Extract the [X, Y] coordinate from the center of the cell holding the provided text.  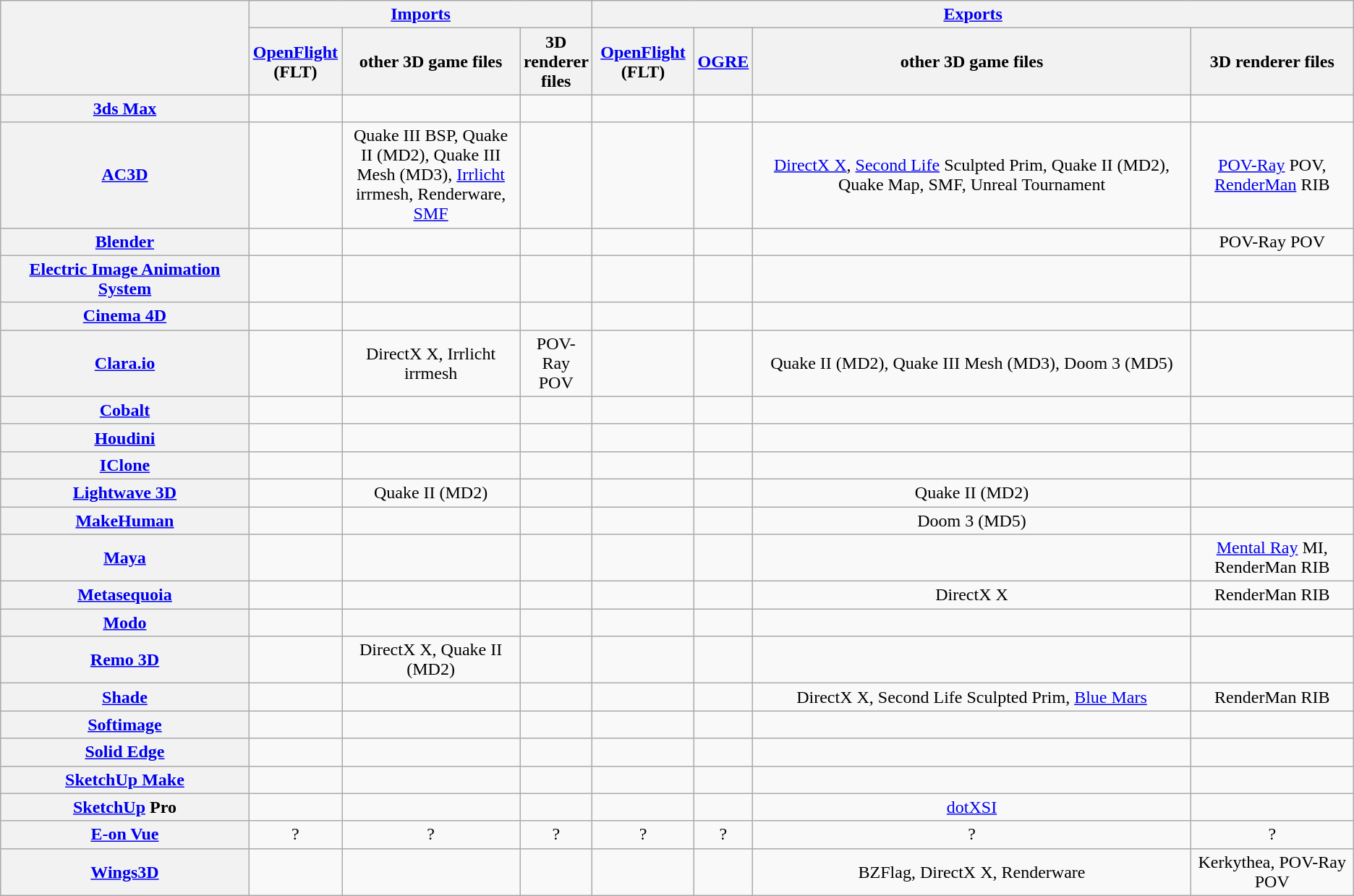
Cobalt [124, 410]
Shade [124, 697]
DirectX X [972, 595]
Softimage [124, 725]
OGRE [723, 61]
3ds Max [124, 108]
AC3D [124, 175]
Cinema 4D [124, 316]
Electric Image Animation System [124, 279]
IClone [124, 465]
SketchUp Pro [124, 807]
Exports [973, 14]
dotXSI [972, 807]
Metasequoia [124, 595]
DirectX X, Second Life Sculpted Prim, Quake II (MD2), Quake Map, SMF, Unreal Tournament [972, 175]
DirectX X, Second Life Sculpted Prim, Blue Mars [972, 697]
MakeHuman [124, 520]
Clara.io [124, 363]
POV-Ray POV, RenderMan RIB [1272, 175]
Modo [124, 623]
Remo 3D [124, 660]
Quake II (MD2), Quake III Mesh (MD3), Doom 3 (MD5) [972, 363]
Lightwave 3D [124, 492]
Houdini [124, 438]
Maya [124, 558]
DirectX X, Quake II (MD2) [431, 660]
Blender [124, 242]
E-on Vue [124, 835]
Quake III BSP, Quake II (MD2), Quake III Mesh (MD3), Irrlicht irrmesh, Renderware, SMF [431, 175]
SketchUp Make [124, 780]
Solid Edge [124, 752]
Wings3D [124, 872]
DirectX X, Irrlicht irrmesh [431, 363]
Imports [421, 14]
Mental Ray MI, RenderMan RIB [1272, 558]
BZFlag, DirectX X, Renderware [972, 872]
Doom 3 (MD5) [972, 520]
Kerkythea, POV-Ray POV [1272, 872]
